For the text-containing cell, return its midpoint in (X, Y) coordinate format. 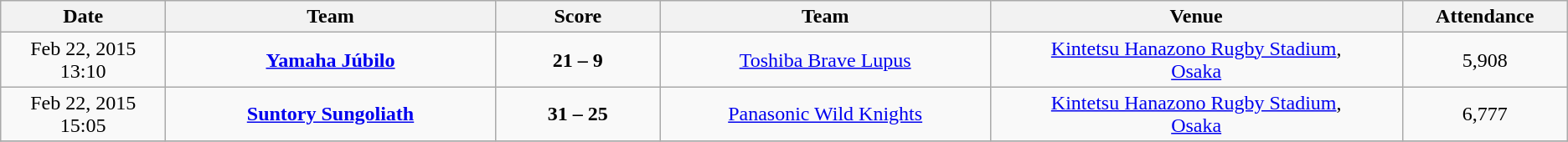
21 – 9 (578, 60)
Date (84, 17)
Attendance (1484, 17)
Yamaha Júbilo (331, 60)
Venue (1196, 17)
6,777 (1484, 114)
Panasonic Wild Knights (825, 114)
Suntory Sungoliath (331, 114)
5,908 (1484, 60)
31 – 25 (578, 114)
Feb 22, 2015 15:05 (84, 114)
Score (578, 17)
Feb 22, 2015 13:10 (84, 60)
Toshiba Brave Lupus (825, 60)
